Provide the [X, Y] coordinate of the cell's center where the given text is located.  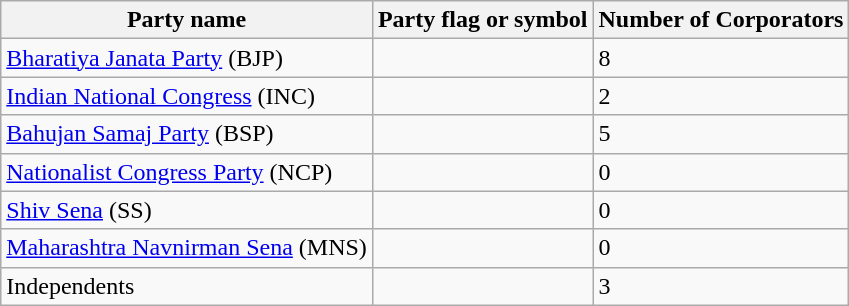
2 [721, 96]
Maharashtra Navnirman Sena (MNS) [187, 248]
Indian National Congress (INC) [187, 96]
5 [721, 134]
Shiv Sena (SS) [187, 210]
Party name [187, 20]
8 [721, 58]
3 [721, 286]
Independents [187, 286]
Bahujan Samaj Party (BSP) [187, 134]
Party flag or symbol [482, 20]
Number of Corporators [721, 20]
Nationalist Congress Party (NCP) [187, 172]
Bharatiya Janata Party (BJP) [187, 58]
